Output the [X, Y] coordinate of the center of the cell containing the given text.  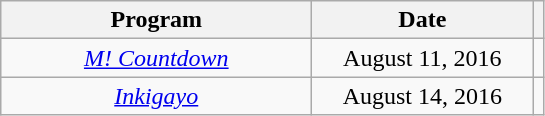
Date [422, 20]
August 11, 2016 [422, 58]
August 14, 2016 [422, 96]
Inkigayo [156, 96]
M! Countdown [156, 58]
Program [156, 20]
